Scan for the cell matching the given text and deliver its (X, Y) coordinate at center. 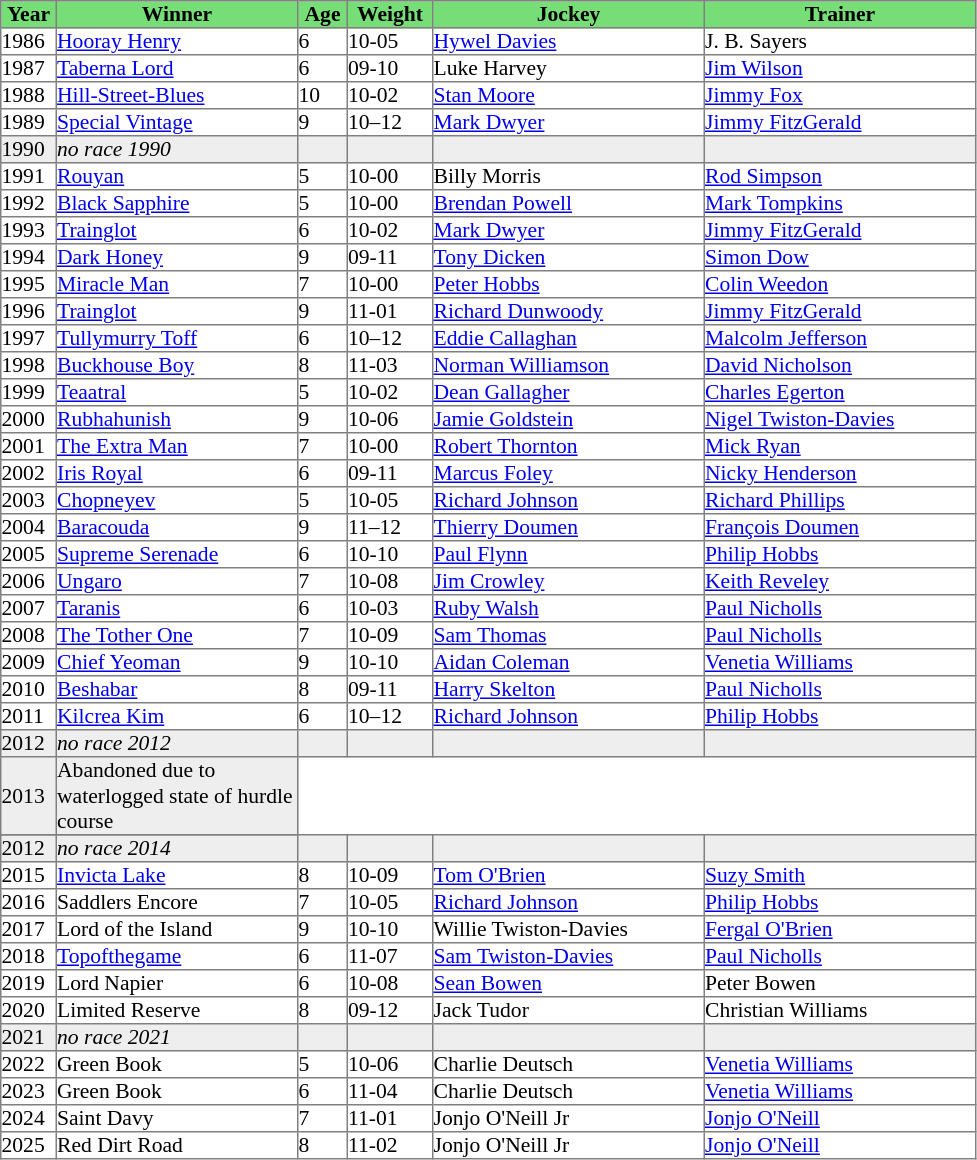
2009 (29, 662)
Taberna Lord (177, 68)
Limited Reserve (177, 1010)
Jamie Goldstein (569, 420)
Jockey (569, 14)
Invicta Lake (177, 876)
09-10 (390, 68)
Peter Bowen (840, 984)
Kilcrea Kim (177, 716)
Eddie Callaghan (569, 338)
Ruby Walsh (569, 608)
2008 (29, 636)
Billy Morris (569, 176)
Willie Twiston-Davies (569, 930)
Colin Weedon (840, 284)
Taranis (177, 608)
2024 (29, 1118)
Red Dirt Road (177, 1146)
Chopneyev (177, 500)
Christian Williams (840, 1010)
Luke Harvey (569, 68)
2001 (29, 446)
Fergal O'Brien (840, 930)
Aidan Coleman (569, 662)
Abandoned due to waterlogged state of hurdle course (177, 796)
Jack Tudor (569, 1010)
11-02 (390, 1146)
Year (29, 14)
Age (323, 14)
Richard Phillips (840, 500)
2006 (29, 582)
Dean Gallagher (569, 392)
2016 (29, 902)
Black Sapphire (177, 204)
2022 (29, 1064)
09-12 (390, 1010)
2005 (29, 554)
Rod Simpson (840, 176)
Rouyan (177, 176)
Keith Reveley (840, 582)
Buckhouse Boy (177, 366)
Beshabar (177, 690)
2010 (29, 690)
2021 (29, 1038)
Lord Napier (177, 984)
Baracouda (177, 528)
Harry Skelton (569, 690)
1998 (29, 366)
Tom O'Brien (569, 876)
Sam Thomas (569, 636)
Marcus Foley (569, 474)
2015 (29, 876)
11-04 (390, 1092)
Dark Honey (177, 258)
no race 2012 (177, 744)
Mick Ryan (840, 446)
2013 (29, 796)
11–12 (390, 528)
David Nicholson (840, 366)
1991 (29, 176)
1990 (29, 150)
Tony Dicken (569, 258)
no race 2021 (177, 1038)
2011 (29, 716)
10 (323, 96)
Miracle Man (177, 284)
Saint Davy (177, 1118)
Rubhahunish (177, 420)
no race 2014 (177, 848)
J. B. Sayers (840, 42)
Brendan Powell (569, 204)
1992 (29, 204)
Mark Tompkins (840, 204)
Jimmy Fox (840, 96)
1997 (29, 338)
1987 (29, 68)
Norman Williamson (569, 366)
Malcolm Jefferson (840, 338)
Sam Twiston-Davies (569, 956)
2003 (29, 500)
Jim Wilson (840, 68)
Stan Moore (569, 96)
Special Vintage (177, 122)
Winner (177, 14)
The Extra Man (177, 446)
1989 (29, 122)
1999 (29, 392)
Robert Thornton (569, 446)
1995 (29, 284)
11-03 (390, 366)
2002 (29, 474)
Ungaro (177, 582)
Richard Dunwoody (569, 312)
Trainer (840, 14)
Hywel Davies (569, 42)
2023 (29, 1092)
10-03 (390, 608)
2007 (29, 608)
The Tother One (177, 636)
Charles Egerton (840, 392)
Teaatral (177, 392)
Tullymurry Toff (177, 338)
2025 (29, 1146)
2017 (29, 930)
Thierry Doumen (569, 528)
2020 (29, 1010)
2018 (29, 956)
1994 (29, 258)
no race 1990 (177, 150)
Suzy Smith (840, 876)
Sean Bowen (569, 984)
2000 (29, 420)
Nigel Twiston-Davies (840, 420)
François Doumen (840, 528)
Iris Royal (177, 474)
Simon Dow (840, 258)
Topofthegame (177, 956)
Peter Hobbs (569, 284)
Saddlers Encore (177, 902)
1988 (29, 96)
Weight (390, 14)
Supreme Serenade (177, 554)
Lord of the Island (177, 930)
1996 (29, 312)
Nicky Henderson (840, 474)
Hill-Street-Blues (177, 96)
Hooray Henry (177, 42)
Chief Yeoman (177, 662)
2004 (29, 528)
11-07 (390, 956)
1993 (29, 230)
2019 (29, 984)
1986 (29, 42)
Paul Flynn (569, 554)
Jim Crowley (569, 582)
